Output the (x, y) coordinate of the center of the cell containing the given text.  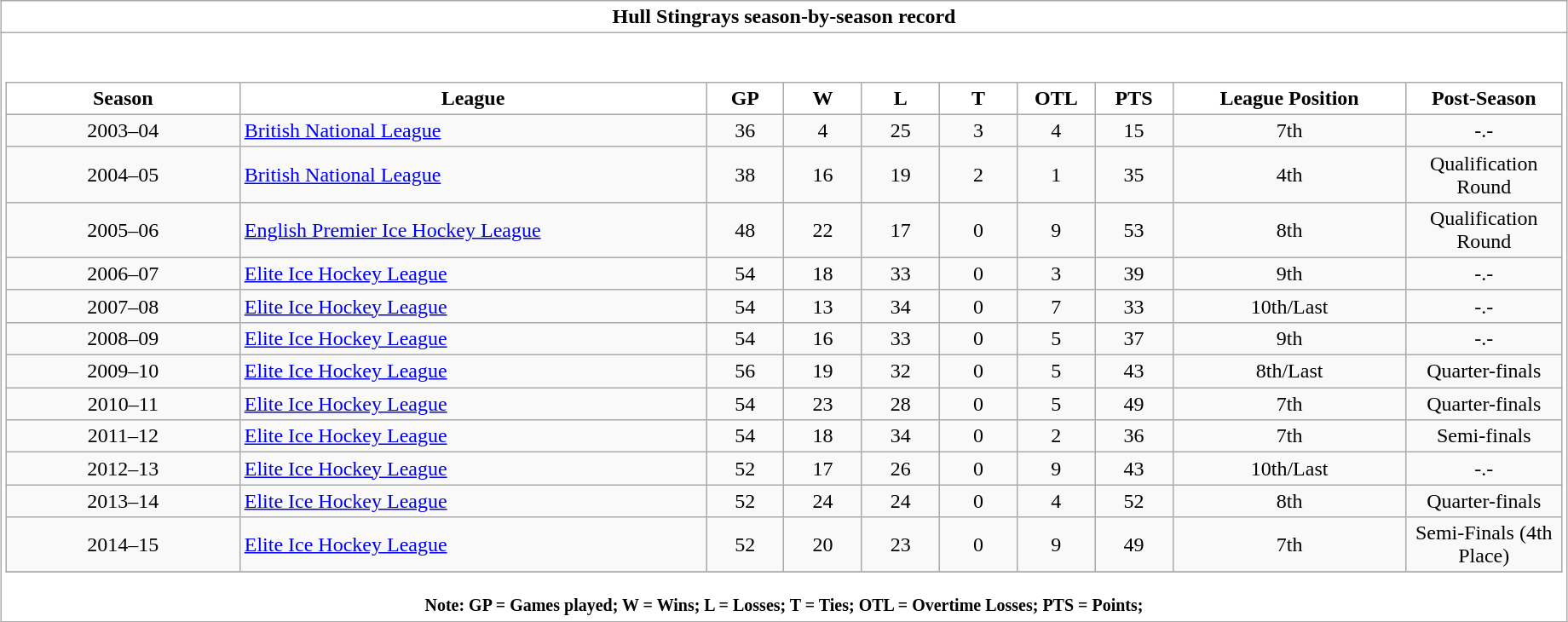
28 (900, 404)
2011–12 (123, 436)
56 (745, 371)
15 (1133, 130)
7 (1057, 306)
PTS (1133, 98)
20 (823, 545)
22 (823, 230)
League Position (1289, 98)
2006–07 (123, 274)
38 (745, 174)
1 (1057, 174)
OTL (1057, 98)
2010–11 (123, 404)
2012–13 (123, 469)
2013–14 (123, 501)
8th/Last (1289, 371)
39 (1133, 274)
53 (1133, 230)
GP (745, 98)
4th (1289, 174)
2009–10 (123, 371)
W (823, 98)
Post-Season (1484, 98)
T (978, 98)
26 (900, 469)
Season (123, 98)
English Premier Ice Hockey League (473, 230)
35 (1133, 174)
32 (900, 371)
Semi-Finals (4th Place) (1484, 545)
2004–05 (123, 174)
League (473, 98)
25 (900, 130)
37 (1133, 338)
2008–09 (123, 338)
48 (745, 230)
2007–08 (123, 306)
Semi-finals (1484, 436)
Hull Stingrays season-by-season record (784, 17)
2005–06 (123, 230)
2003–04 (123, 130)
L (900, 98)
13 (823, 306)
2014–15 (123, 545)
